Extract the (X, Y) coordinate from the center of the cell holding the provided text.  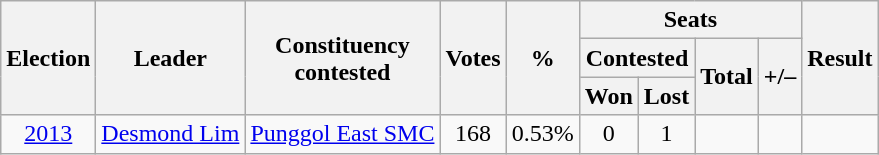
2013 (48, 134)
0 (608, 134)
Contested (637, 58)
Lost (666, 96)
Seats (690, 20)
Won (608, 96)
Result (840, 58)
Leader (170, 58)
Desmond Lim (170, 134)
1 (666, 134)
Constituencycontested (342, 58)
Election (48, 58)
% (542, 58)
+/– (780, 77)
168 (473, 134)
0.53% (542, 134)
Punggol East SMC (342, 134)
Total (727, 77)
Votes (473, 58)
